Return the [X, Y] coordinate for the center point of the cell that contains the specified text.  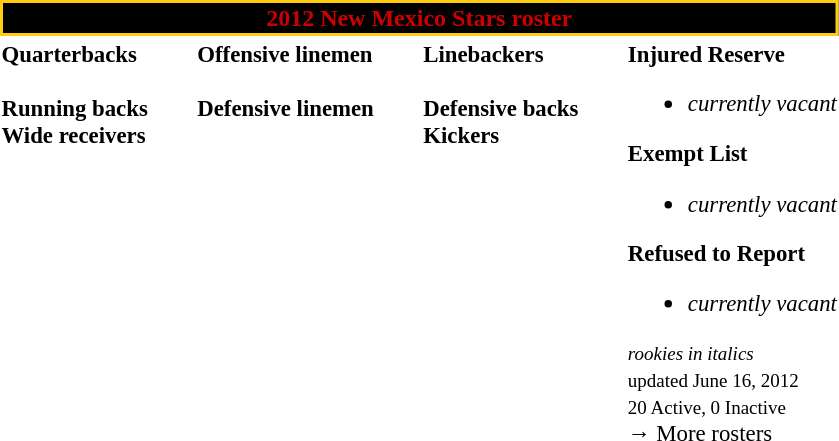
2012 New Mexico Stars roster [419, 18]
